Detect which cell encompasses the target text, then output its (X, Y) center coordinate. 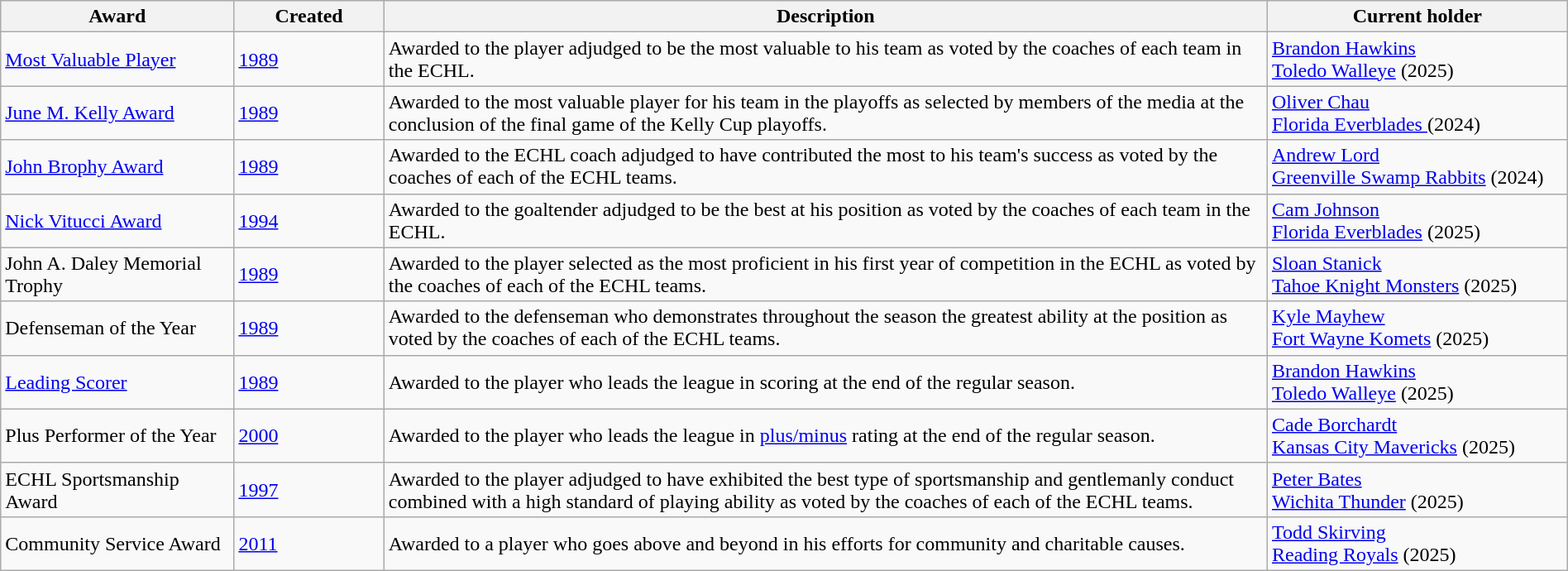
John A. Daley Memorial Trophy (117, 275)
ECHL Sportsmanship Award (117, 490)
June M. Kelly Award (117, 113)
Cam JohnsonFlorida Everblades (2025) (1417, 220)
Awarded to the player adjudged to be the most valuable to his team as voted by the coaches of each team in the ECHL. (825, 60)
Nick Vitucci Award (117, 220)
Leading Scorer (117, 382)
Created (309, 17)
Defenseman of the Year (117, 328)
2000 (309, 435)
Description (825, 17)
Awarded to the player who leads the league in plus/minus rating at the end of the regular season. (825, 435)
Todd SkirvingReading Royals (2025) (1417, 543)
Awarded to the goaltender adjudged to be the best at his position as voted by the coaches of each team in the ECHL. (825, 220)
Andrew LordGreenville Swamp Rabbits (2024) (1417, 167)
Community Service Award (117, 543)
Awarded to the player who leads the league in scoring at the end of the regular season. (825, 382)
Kyle MayhewFort Wayne Komets (2025) (1417, 328)
1997 (309, 490)
Awarded to the player selected as the most proficient in his first year of competition in the ECHL as voted by the coaches of each of the ECHL teams. (825, 275)
Awarded to a player who goes above and beyond in his efforts for community and charitable causes. (825, 543)
Plus Performer of the Year (117, 435)
Awarded to the ECHL coach adjudged to have contributed the most to his team's success as voted by the coaches of each of the ECHL teams. (825, 167)
Oliver ChauFlorida Everblades (2024) (1417, 113)
Cade BorchardtKansas City Mavericks (2025) (1417, 435)
Peter BatesWichita Thunder (2025) (1417, 490)
John Brophy Award (117, 167)
2011 (309, 543)
1994 (309, 220)
Award (117, 17)
Most Valuable Player (117, 60)
Sloan StanickTahoe Knight Monsters (2025) (1417, 275)
Current holder (1417, 17)
